Determine the (X, Y) coordinate at the center of the cell enclosing the given text.  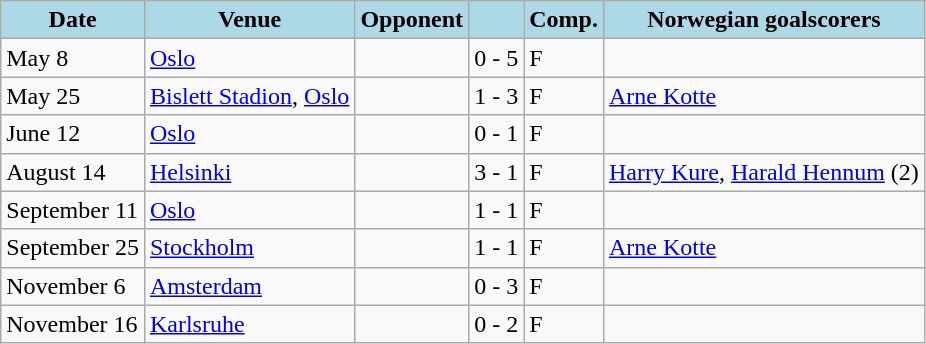
Amsterdam (249, 286)
0 - 5 (496, 58)
November 16 (73, 324)
Helsinki (249, 172)
Opponent (412, 20)
Venue (249, 20)
Comp. (564, 20)
November 6 (73, 286)
Norwegian goalscorers (764, 20)
0 - 3 (496, 286)
Bislett Stadion, Oslo (249, 96)
Harry Kure, Harald Hennum (2) (764, 172)
May 25 (73, 96)
September 11 (73, 210)
3 - 1 (496, 172)
0 - 1 (496, 134)
June 12 (73, 134)
September 25 (73, 248)
Karlsruhe (249, 324)
0 - 2 (496, 324)
May 8 (73, 58)
Stockholm (249, 248)
August 14 (73, 172)
Date (73, 20)
1 - 3 (496, 96)
